Identify which cell holds the provided text, then report its [X, Y] central coordinate. 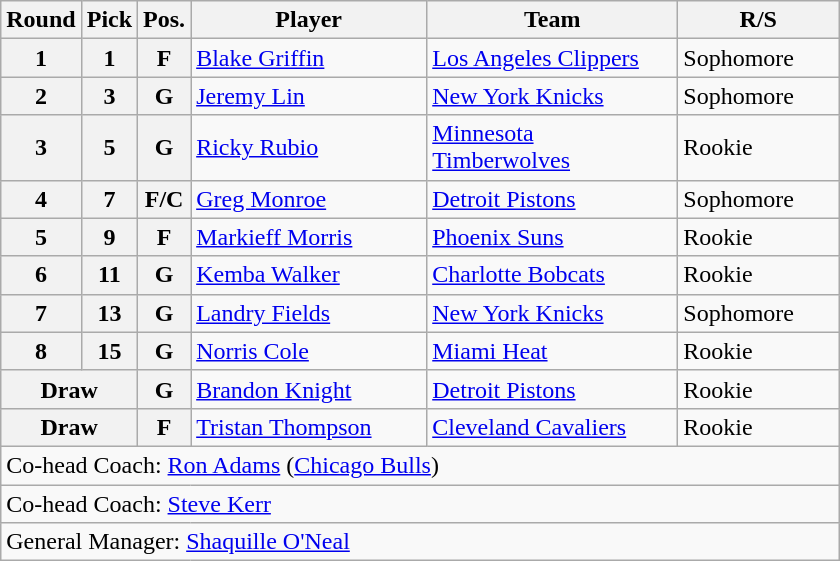
15 [109, 351]
11 [109, 275]
Pick [109, 20]
9 [109, 237]
Co-head Coach: Steve Kerr [420, 503]
R/S [758, 20]
Norris Cole [309, 351]
Tristan Thompson [309, 427]
Greg Monroe [309, 199]
2 [41, 96]
F/C [164, 199]
Markieff Morris [309, 237]
Co-head Coach: Ron Adams (Chicago Bulls) [420, 465]
Miami Heat [552, 351]
Round [41, 20]
6 [41, 275]
General Manager: Shaquille O'Neal [420, 542]
Phoenix Suns [552, 237]
Kemba Walker [309, 275]
Landry Fields [309, 313]
Ricky Rubio [309, 148]
Los Angeles Clippers [552, 58]
Player [309, 20]
Charlotte Bobcats [552, 275]
Pos. [164, 20]
Cleveland Cavaliers [552, 427]
13 [109, 313]
Blake Griffin [309, 58]
Brandon Knight [309, 389]
Team [552, 20]
4 [41, 199]
Minnesota Timberwolves [552, 148]
Jeremy Lin [309, 96]
8 [41, 351]
